Provide the [X, Y] coordinate of the cell's center where the given text is located.  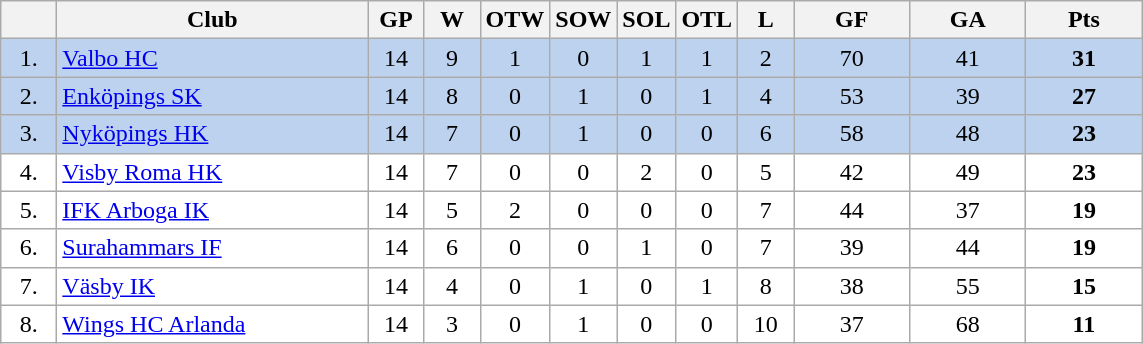
3. [29, 134]
48 [968, 134]
42 [852, 172]
GF [852, 20]
70 [852, 58]
W [452, 20]
68 [968, 324]
9 [452, 58]
Visby Roma HK [212, 172]
1. [29, 58]
8. [29, 324]
GP [396, 20]
41 [968, 58]
Wings HC Arlanda [212, 324]
Enköpings SK [212, 96]
Surahammars IF [212, 248]
7. [29, 286]
Valbo HC [212, 58]
Väsby IK [212, 286]
27 [1084, 96]
IFK Arboga IK [212, 210]
58 [852, 134]
SOW [584, 20]
3 [452, 324]
Nyköpings HK [212, 134]
53 [852, 96]
49 [968, 172]
Pts [1084, 20]
5. [29, 210]
4. [29, 172]
10 [766, 324]
11 [1084, 324]
OTL [707, 20]
38 [852, 286]
2. [29, 96]
55 [968, 286]
GA [968, 20]
15 [1084, 286]
L [766, 20]
31 [1084, 58]
Club [212, 20]
SOL [646, 20]
6. [29, 248]
OTW [515, 20]
